Find where the given text appears and provide that cell's center as [x, y] coordinate. 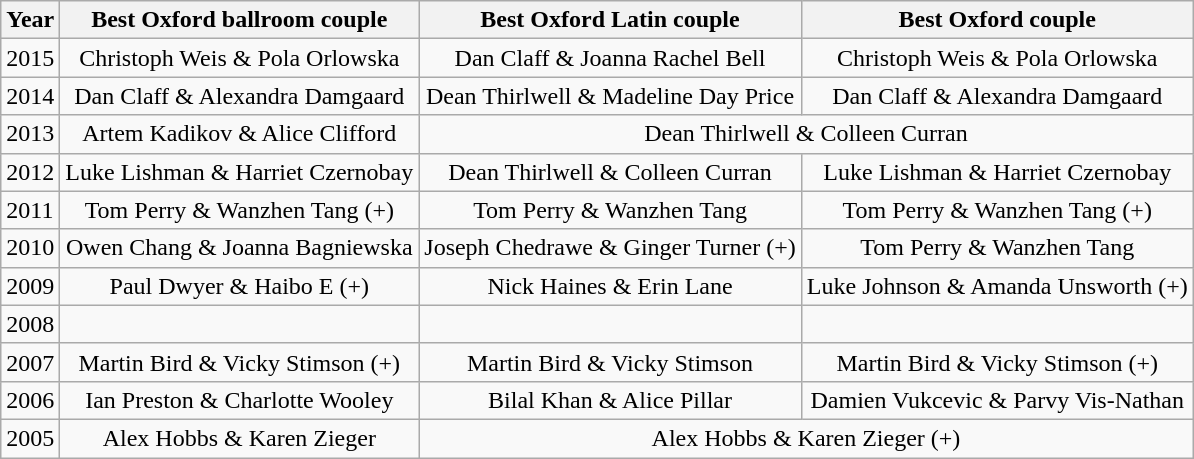
Year [30, 20]
2009 [30, 286]
Martin Bird & Vicky Stimson [610, 362]
2013 [30, 134]
Ian Preston & Charlotte Wooley [240, 400]
Luke Johnson & Amanda Unsworth (+) [997, 286]
Dean Thirlwell & Madeline Day Price [610, 96]
Joseph Chedrawe & Ginger Turner (+) [610, 248]
2005 [30, 438]
2008 [30, 324]
Best Oxford Latin couple [610, 20]
Alex Hobbs & Karen Zieger [240, 438]
2014 [30, 96]
2011 [30, 210]
2012 [30, 172]
Dan Claff & Joanna Rachel Bell [610, 58]
Paul Dwyer & Haibo E (+) [240, 286]
Alex Hobbs & Karen Zieger (+) [806, 438]
Bilal Khan & Alice Pillar [610, 400]
Best Oxford couple [997, 20]
Nick Haines & Erin Lane [610, 286]
2007 [30, 362]
Owen Chang & Joanna Bagniewska [240, 248]
2006 [30, 400]
Artem Kadikov & Alice Clifford [240, 134]
Damien Vukcevic & Parvy Vis-Nathan [997, 400]
2015 [30, 58]
Best Oxford ballroom couple [240, 20]
2010 [30, 248]
